Search for the cell housing the specified text and yield its (X, Y) center coordinate. 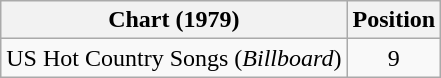
Position (394, 20)
Chart (1979) (174, 20)
US Hot Country Songs (Billboard) (174, 58)
9 (394, 58)
